For the text-containing cell, return its midpoint in (X, Y) coordinate format. 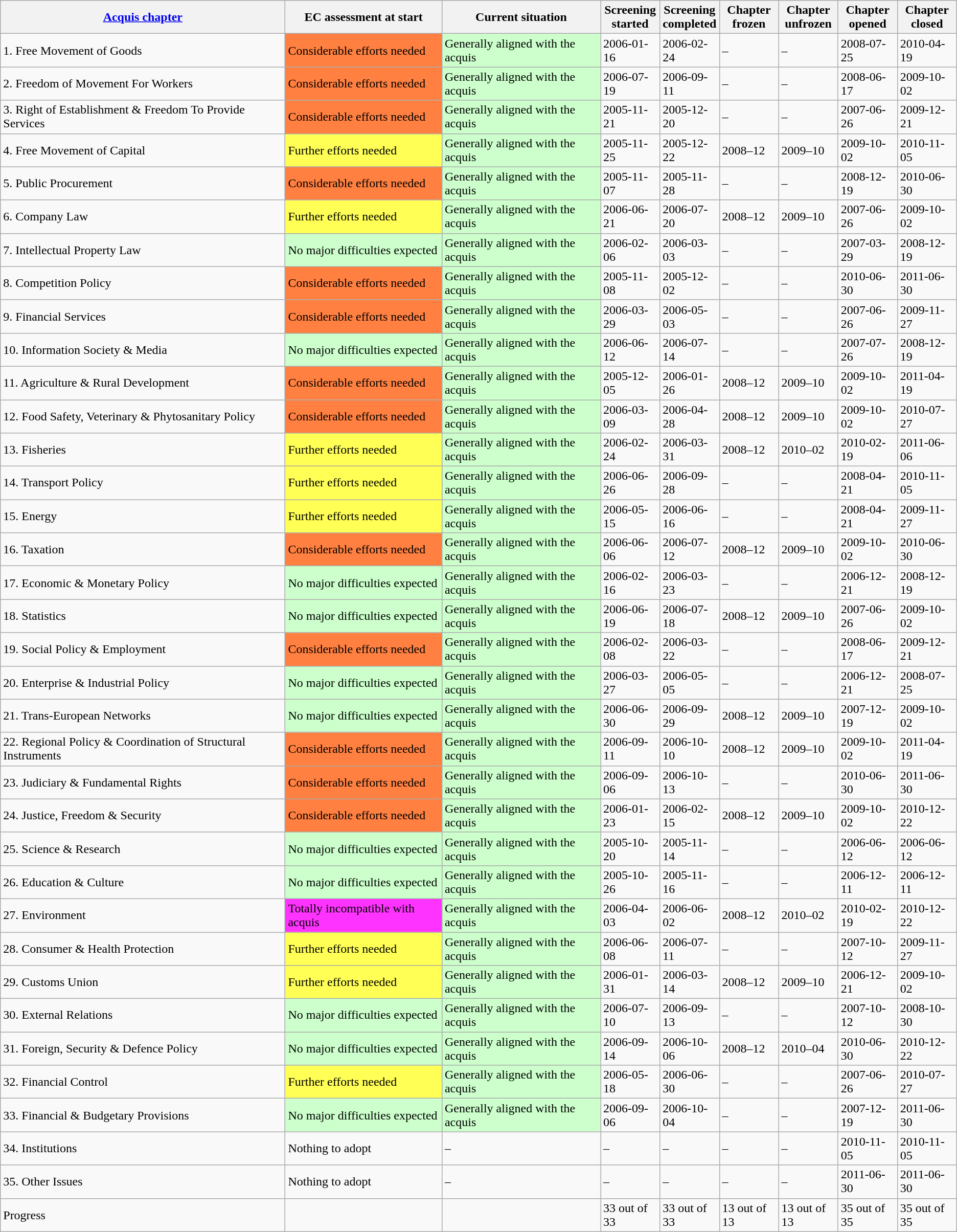
1. Free Movement of Goods (143, 50)
2006-04-28 (690, 416)
2006-03-22 (690, 649)
22. Regional Policy & Coordination of Structural Instruments (143, 749)
15. Energy (143, 517)
31. Foreign, Security & Defence Policy (143, 1048)
2006-07-11 (690, 948)
Screening started (630, 17)
2006-03-03 (690, 250)
7. Intellectual Property Law (143, 250)
35. Other Issues (143, 1181)
2005-11-07 (630, 183)
2006-05-18 (630, 1082)
2006-03-09 (630, 416)
2005-11-14 (690, 849)
2006-01-26 (690, 383)
2007-07-26 (868, 350)
8. Competition Policy (143, 283)
14. Transport Policy (143, 483)
Progress (143, 1215)
2011-06-06 (927, 450)
20. Enterprise & Industrial Policy (143, 682)
2006-02-08 (630, 649)
2005-11-28 (690, 183)
2005-11-21 (630, 117)
2006-09-28 (690, 483)
2006-07-10 (630, 1016)
2006-01-23 (630, 815)
11. Agriculture & Rural Development (143, 383)
2006-10-04 (690, 1115)
Acquis chapter (143, 17)
2006-06-26 (630, 483)
Current situation (521, 17)
32. Financial Control (143, 1082)
2006-05-15 (630, 517)
2006-03-23 (690, 583)
2006-09-29 (690, 716)
2006-03-14 (690, 982)
2006-06-16 (690, 517)
2006-07-14 (690, 350)
13. Fisheries (143, 450)
2006-02-06 (630, 250)
2006-05-05 (690, 682)
Chapter closed (927, 17)
2006-06-19 (630, 616)
2005-12-20 (690, 117)
28. Consumer & Health Protection (143, 948)
2005-11-08 (630, 283)
23. Judiciary & Fundamental Rights (143, 782)
Chapter opened (868, 17)
21. Trans-European Networks (143, 716)
2010-04-19 (927, 50)
2005-10-20 (630, 849)
30. External Relations (143, 1016)
Chapter unfrozen (808, 17)
2005-12-02 (690, 283)
2006-09-14 (630, 1048)
2006-07-18 (690, 616)
2006-04-03 (630, 915)
Screening completed (690, 17)
12. Food Safety, Veterinary & Phytosanitary Policy (143, 416)
29. Customs Union (143, 982)
2006-10-10 (690, 749)
17. Economic & Monetary Policy (143, 583)
2006-01-31 (630, 982)
2. Freedom of Movement For Workers (143, 84)
2005-11-25 (630, 150)
34. Institutions (143, 1149)
2005-11-16 (690, 882)
2007-03-29 (868, 250)
2006-10-06 (690, 1048)
24. Justice, Freedom & Security (143, 815)
2006-02-15 (690, 815)
2006-03-29 (630, 316)
2006-03-31 (690, 450)
2006-07-19 (630, 84)
2006-06-06 (630, 549)
Chapter frozen (749, 17)
2006-05-03 (690, 316)
9. Financial Services (143, 316)
2006-10-13 (690, 782)
2006-03-27 (630, 682)
2005-12-22 (690, 150)
4. Free Movement of Capital (143, 150)
2006-02-16 (630, 583)
19. Social Policy & Employment (143, 649)
5. Public Procurement (143, 183)
18. Statistics (143, 616)
33. Financial & Budgetary Provisions (143, 1115)
16. Taxation (143, 549)
27. Environment (143, 915)
2006-06-02 (690, 915)
2005-10-26 (630, 882)
25. Science & Research (143, 849)
2006-01-16 (630, 50)
2010–04 (808, 1048)
2008-10-30 (927, 1016)
EC assessment at start (364, 17)
Totally incompatible with acquis (364, 915)
2006-06-08 (630, 948)
26. Education & Culture (143, 882)
2006-06-21 (630, 217)
2006-07-12 (690, 549)
6. Company Law (143, 217)
2005-12-05 (630, 383)
2006-07-20 (690, 217)
2006-09-13 (690, 1016)
3. Right of Establishment & Freedom To Provide Services (143, 117)
10. Information Society & Media (143, 350)
